Scan for the cell matching the given text and deliver its [X, Y] coordinate at center. 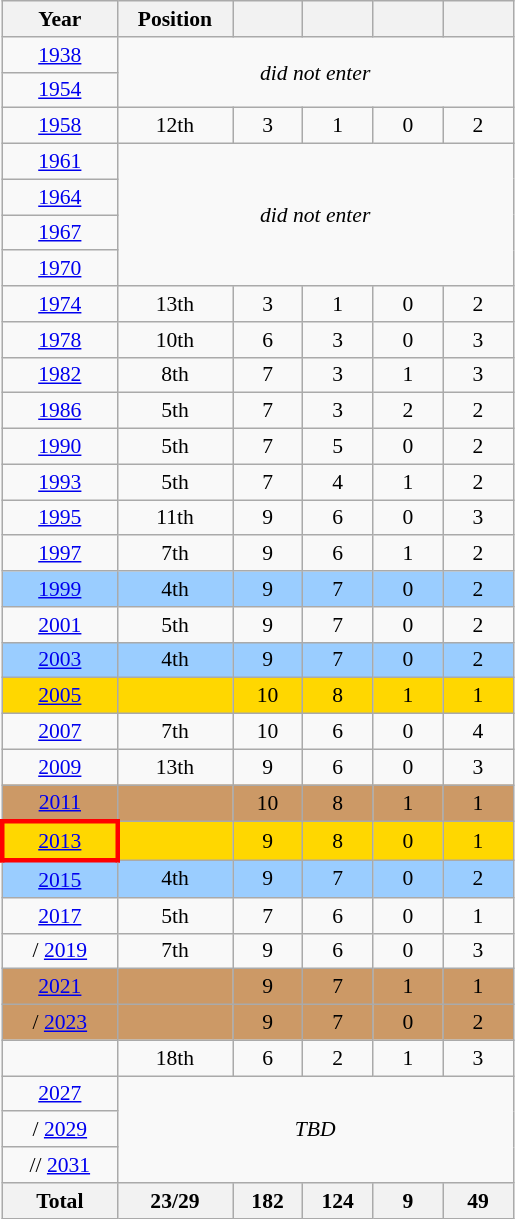
1993 [60, 482]
18th [174, 1058]
1967 [60, 233]
49 [478, 1201]
1990 [60, 447]
2001 [60, 625]
182 [267, 1201]
2017 [60, 916]
23/29 [174, 1201]
Total [60, 1201]
Year [60, 19]
1999 [60, 589]
/ 2023 [60, 1023]
1986 [60, 411]
1997 [60, 554]
1964 [60, 197]
1958 [60, 126]
1961 [60, 162]
12th [174, 126]
/ 2029 [60, 1130]
1970 [60, 269]
2027 [60, 1094]
8th [174, 375]
2003 [60, 660]
2009 [60, 767]
TBD [315, 1130]
2021 [60, 987]
2005 [60, 696]
1974 [60, 304]
2015 [60, 880]
Position [174, 19]
124 [338, 1201]
1978 [60, 340]
2011 [60, 804]
11th [174, 518]
// 2031 [60, 1165]
10th [174, 340]
1938 [60, 55]
1954 [60, 90]
1995 [60, 518]
2013 [60, 842]
1982 [60, 375]
/ 2019 [60, 951]
5 [338, 447]
2007 [60, 732]
